Provide the [x, y] coordinate of the cell's center where the given text is located.  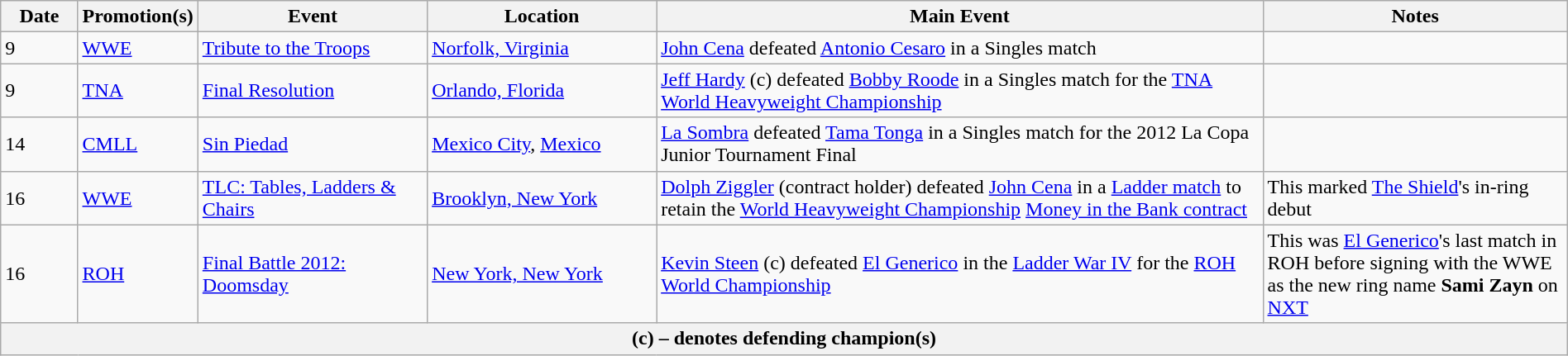
CMLL [137, 144]
La Sombra defeated Tama Tonga in a Singles match for the 2012 La Copa Junior Tournament Final [959, 144]
Norfolk, Virginia [543, 48]
TNA [137, 91]
Final Resolution [313, 91]
Kevin Steen (c) defeated El Generico in the Ladder War IV for the ROH World Championship [959, 274]
Main Event [959, 17]
This marked The Shield's in-ring debut [1415, 198]
Final Battle 2012: Doomsday [313, 274]
Mexico City, Mexico [543, 144]
(c) – denotes defending champion(s) [784, 339]
New York, New York [543, 274]
Tribute to the Troops [313, 48]
14 [40, 144]
Orlando, Florida [543, 91]
Notes [1415, 17]
This was El Generico's last match in ROH before signing with the WWE as the new ring name Sami Zayn on NXT [1415, 274]
Sin Piedad [313, 144]
Event [313, 17]
Jeff Hardy (c) defeated Bobby Roode in a Singles match for the TNA World Heavyweight Championship [959, 91]
Dolph Ziggler (contract holder) defeated John Cena in a Ladder match to retain the World Heavyweight Championship Money in the Bank contract [959, 198]
ROH [137, 274]
Promotion(s) [137, 17]
Location [543, 17]
TLC: Tables, Ladders & Chairs [313, 198]
John Cena defeated Antonio Cesaro in a Singles match [959, 48]
Brooklyn, New York [543, 198]
Date [40, 17]
